Locate the cell with the specified text and output its (x, y) center coordinate. 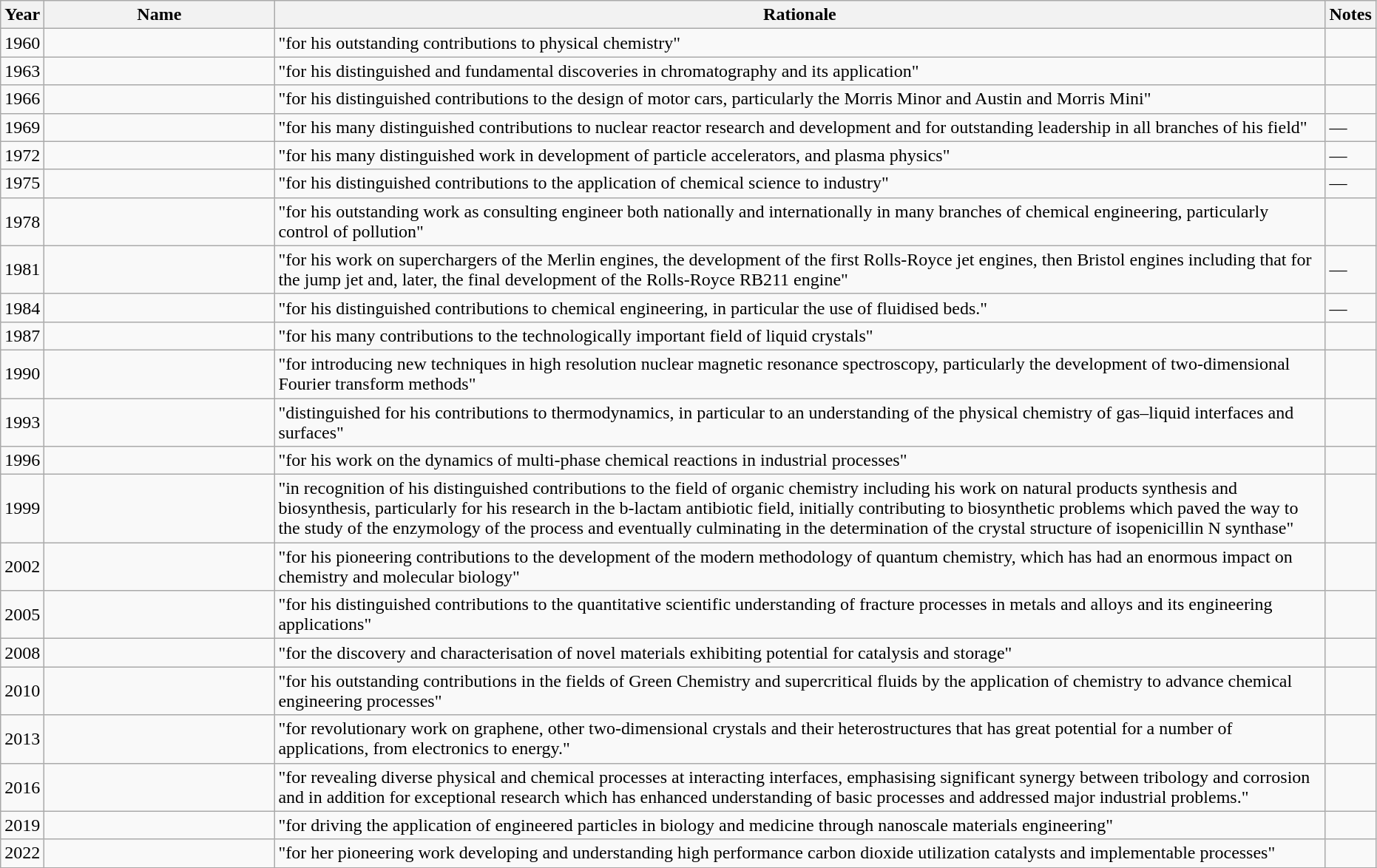
2022 (22, 853)
Rationale (800, 15)
1981 (22, 269)
"for her pioneering work developing and understanding high performance carbon dioxide utilization catalysts and implementable processes" (800, 853)
1996 (22, 461)
2005 (22, 615)
"for his distinguished contributions to the design of motor cars, particularly the Morris Minor and Austin and Morris Mini" (800, 99)
"for the discovery and characterisation of novel materials exhibiting potential for catalysis and storage" (800, 653)
1960 (22, 43)
2013 (22, 739)
Notes (1350, 15)
2002 (22, 566)
1963 (22, 71)
1984 (22, 308)
"for his many distinguished work in development of particle accelerators, and plasma physics" (800, 155)
"for his work on the dynamics of multi-phase chemical reactions in industrial processes" (800, 461)
"for his many distinguished contributions to nuclear reactor research and development and for outstanding leadership in all branches of his field" (800, 127)
2008 (22, 653)
2019 (22, 825)
1978 (22, 222)
1972 (22, 155)
1987 (22, 336)
1990 (22, 374)
2010 (22, 691)
1969 (22, 127)
1975 (22, 183)
2016 (22, 787)
1966 (22, 99)
1993 (22, 421)
"for his outstanding contributions to physical chemistry" (800, 43)
Year (22, 15)
Name (160, 15)
"for his many contributions to the technologically important field of liquid crystals" (800, 336)
"for his distinguished and fundamental discoveries in chromatography and its application" (800, 71)
"for his distinguished contributions to chemical engineering, in particular the use of fluidised beds." (800, 308)
1999 (22, 509)
"for driving the application of engineered particles in biology and medicine through nanoscale materials engineering" (800, 825)
"for his distinguished contributions to the application of chemical science to industry" (800, 183)
